Search for the cell housing the specified text and yield its (X, Y) center coordinate. 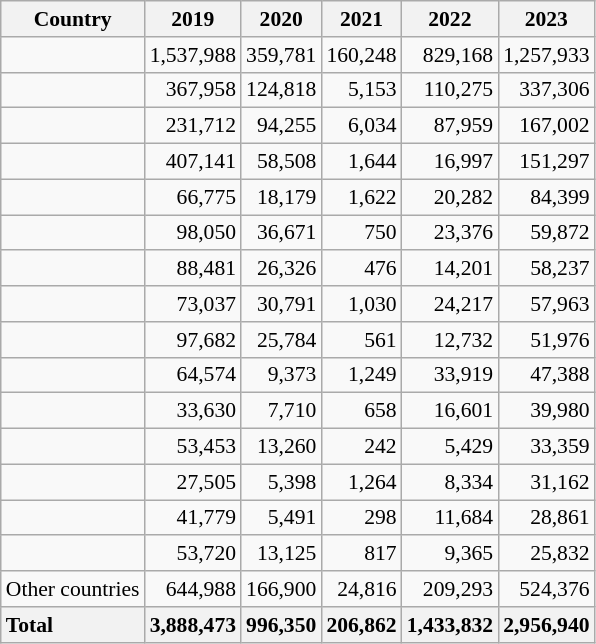
1,030 (361, 304)
2021 (361, 19)
298 (361, 518)
53,453 (193, 447)
337,306 (546, 90)
12,732 (450, 340)
5,491 (281, 518)
1,257,933 (546, 55)
30,791 (281, 304)
110,275 (450, 90)
73,037 (193, 304)
6,034 (361, 126)
11,684 (450, 518)
2020 (281, 19)
51,976 (546, 340)
84,399 (546, 197)
26,326 (281, 269)
242 (361, 447)
1,644 (361, 162)
47,388 (546, 375)
Other countries (73, 589)
33,919 (450, 375)
2023 (546, 19)
28,861 (546, 518)
18,179 (281, 197)
24,816 (361, 589)
476 (361, 269)
27,505 (193, 482)
23,376 (450, 233)
5,429 (450, 447)
1,249 (361, 375)
1,622 (361, 197)
2019 (193, 19)
64,574 (193, 375)
41,779 (193, 518)
524,376 (546, 589)
97,682 (193, 340)
13,260 (281, 447)
750 (361, 233)
359,781 (281, 55)
13,125 (281, 554)
16,997 (450, 162)
2,956,940 (546, 625)
1,537,988 (193, 55)
7,710 (281, 411)
94,255 (281, 126)
16,601 (450, 411)
209,293 (450, 589)
8,334 (450, 482)
561 (361, 340)
14,201 (450, 269)
66,775 (193, 197)
39,980 (546, 411)
3,888,473 (193, 625)
98,050 (193, 233)
25,784 (281, 340)
Country (73, 19)
407,141 (193, 162)
5,153 (361, 90)
206,862 (361, 625)
58,508 (281, 162)
53,720 (193, 554)
88,481 (193, 269)
5,398 (281, 482)
87,959 (450, 126)
33,630 (193, 411)
151,297 (546, 162)
33,359 (546, 447)
644,988 (193, 589)
817 (361, 554)
9,373 (281, 375)
658 (361, 411)
9,365 (450, 554)
59,872 (546, 233)
166,900 (281, 589)
36,671 (281, 233)
58,237 (546, 269)
167,002 (546, 126)
24,217 (450, 304)
160,248 (361, 55)
829,168 (450, 55)
996,350 (281, 625)
57,963 (546, 304)
2022 (450, 19)
1,264 (361, 482)
20,282 (450, 197)
231,712 (193, 126)
Total (73, 625)
1,433,832 (450, 625)
367,958 (193, 90)
25,832 (546, 554)
31,162 (546, 482)
124,818 (281, 90)
